For the text-containing cell, return its midpoint in [x, y] coordinate format. 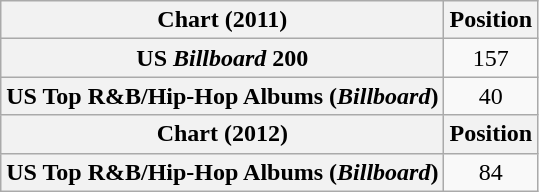
US Billboard 200 [222, 58]
84 [491, 172]
40 [491, 96]
157 [491, 58]
Chart (2011) [222, 20]
Chart (2012) [222, 134]
